For the text-containing cell, return its midpoint in [x, y] coordinate format. 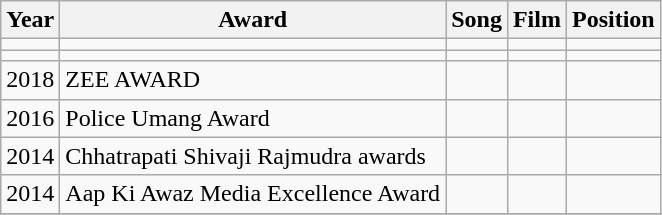
Aap Ki Awaz Media Excellence Award [253, 194]
2018 [30, 80]
Song [477, 20]
Chhatrapati Shivaji Rajmudra awards [253, 156]
Film [536, 20]
Year [30, 20]
2016 [30, 118]
Position [613, 20]
ZEE AWARD [253, 80]
Award [253, 20]
Police Umang Award [253, 118]
